Find where the given text appears and provide that cell's center as [x, y] coordinate. 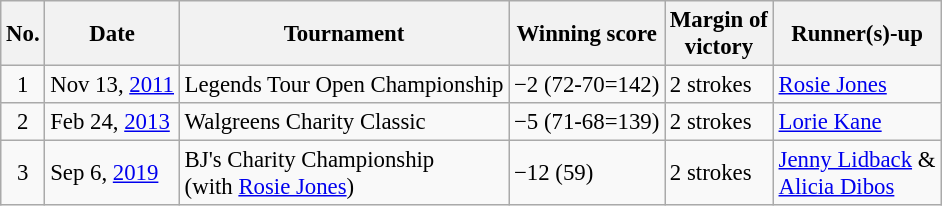
Margin ofvictory [720, 34]
Winning score [587, 34]
1 [23, 85]
Sep 6, 2019 [112, 174]
Lorie Kane [857, 122]
BJ's Charity Championship(with Rosie Jones) [344, 174]
Rosie Jones [857, 85]
Nov 13, 2011 [112, 85]
No. [23, 34]
−2 (72-70=142) [587, 85]
2 [23, 122]
Legends Tour Open Championship [344, 85]
Jenny Lidback & Alicia Dibos [857, 174]
Date [112, 34]
−12 (59) [587, 174]
−5 (71-68=139) [587, 122]
Runner(s)-up [857, 34]
Feb 24, 2013 [112, 122]
3 [23, 174]
Tournament [344, 34]
Walgreens Charity Classic [344, 122]
